Pinpoint the cell where the given text exists, returning its (X, Y) midpoint coordinate. 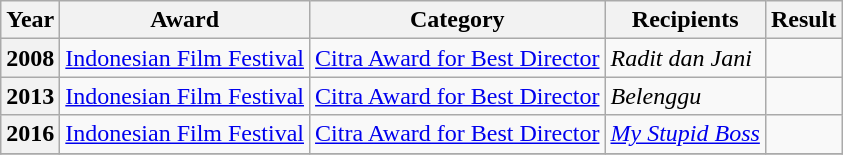
2013 (30, 96)
Category (458, 20)
My Stupid Boss (685, 134)
Recipients (685, 20)
Result (803, 20)
2016 (30, 134)
2008 (30, 58)
Award (185, 20)
Belenggu (685, 96)
Year (30, 20)
Radit dan Jani (685, 58)
